Return the [X, Y] coordinate for the center point of the cell that contains the specified text.  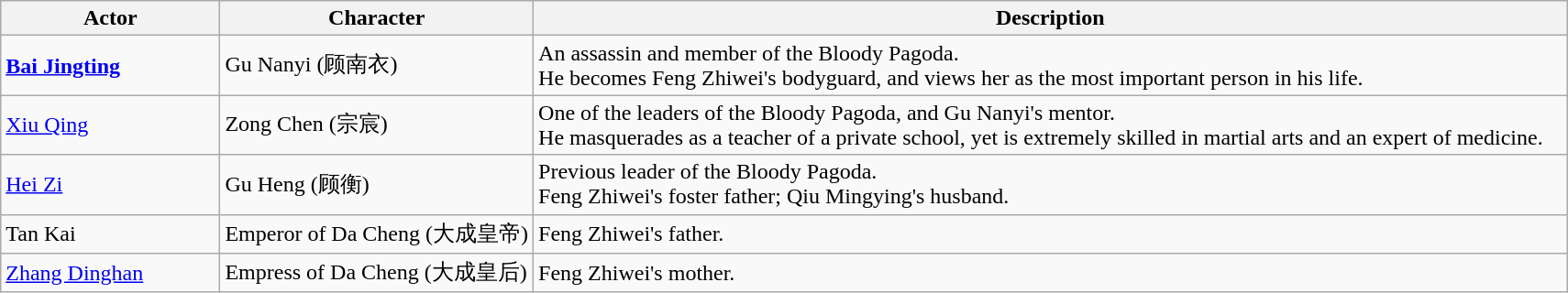
Character [377, 18]
Xiu Qing [110, 125]
An assassin and member of the Bloody Pagoda. He becomes Feng Zhiwei's bodyguard, and views her as the most important person in his life. [1051, 66]
Gu Heng (顾衡) [377, 185]
Tan Kai [110, 234]
Feng Zhiwei's father. [1051, 234]
Feng Zhiwei's mother. [1051, 273]
Description [1051, 18]
Zhang Dinghan [110, 273]
Hei Zi [110, 185]
Zong Chen (宗宸) [377, 125]
Empress of Da Cheng (大成皇后) [377, 273]
Actor [110, 18]
Gu Nanyi (顾南衣) [377, 66]
Bai Jingting [110, 66]
Emperor of Da Cheng (大成皇帝) [377, 234]
Previous leader of the Bloody Pagoda. Feng Zhiwei's foster father; Qiu Mingying's husband. [1051, 185]
